Search for the cell housing the specified text and yield its [X, Y] center coordinate. 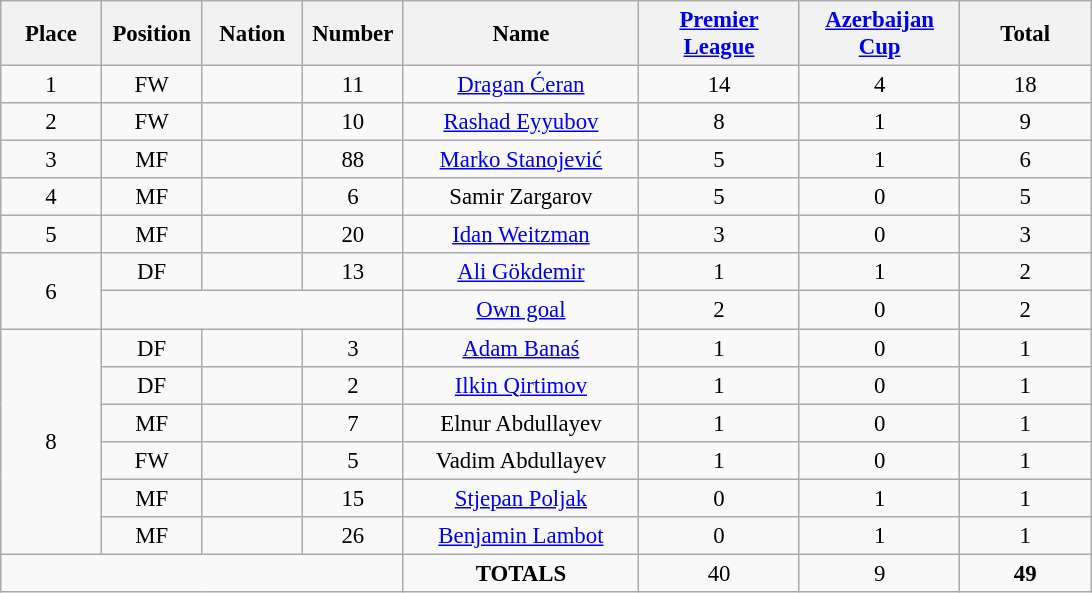
Marko Stanojević [521, 160]
Name [521, 34]
18 [1026, 85]
Azerbaijan Cup [880, 34]
15 [354, 498]
Idan Weitzman [521, 235]
Vadim Abdullayev [521, 460]
Total [1026, 34]
Benjamin Lambot [521, 536]
11 [354, 85]
Nation [252, 34]
49 [1026, 573]
Adam Banaś [521, 348]
Position [152, 34]
Ali Gökdemir [521, 273]
Ilkin Qirtimov [521, 385]
10 [354, 122]
Place [52, 34]
Rashad Eyyubov [521, 122]
88 [354, 160]
Own goal [521, 310]
Premier League [720, 34]
Number [354, 34]
TOTALS [521, 573]
Elnur Abdullayev [521, 423]
Samir Zargarov [521, 197]
20 [354, 235]
7 [354, 423]
14 [720, 85]
Stjepan Poljak [521, 498]
40 [720, 573]
26 [354, 536]
Dragan Ćeran [521, 85]
13 [354, 273]
